Identify which cell holds the provided text, then report its (X, Y) central coordinate. 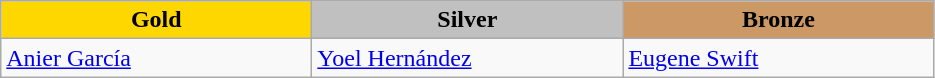
Bronze (778, 20)
Silver (468, 20)
Yoel Hernández (468, 58)
Anier García (156, 58)
Eugene Swift (778, 58)
Gold (156, 20)
